Locate the cell with the specified text and output its [x, y] center coordinate. 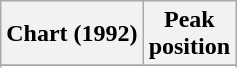
Peakposition [189, 34]
Chart (1992) [72, 34]
